Return the (X, Y) coordinate for the center point of the cell that contains the specified text.  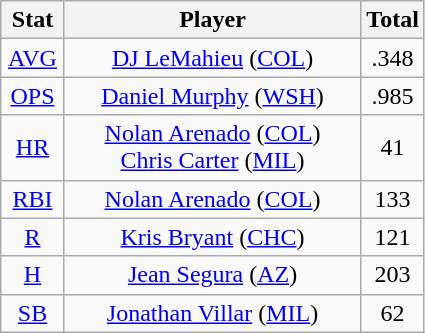
RBI (33, 199)
DJ LeMahieu (COL) (212, 58)
SB (33, 313)
Jean Segura (AZ) (212, 275)
Total (393, 20)
Player (212, 20)
133 (393, 199)
Jonathan Villar (MIL) (212, 313)
41 (393, 148)
Stat (33, 20)
Daniel Murphy (WSH) (212, 96)
203 (393, 275)
Nolan Arenado (COL) (212, 199)
OPS (33, 96)
AVG (33, 58)
Nolan Arenado (COL)Chris Carter (MIL) (212, 148)
Kris Bryant (CHC) (212, 237)
.985 (393, 96)
H (33, 275)
121 (393, 237)
HR (33, 148)
R (33, 237)
62 (393, 313)
.348 (393, 58)
